Search for the cell housing the specified text and yield its [X, Y] center coordinate. 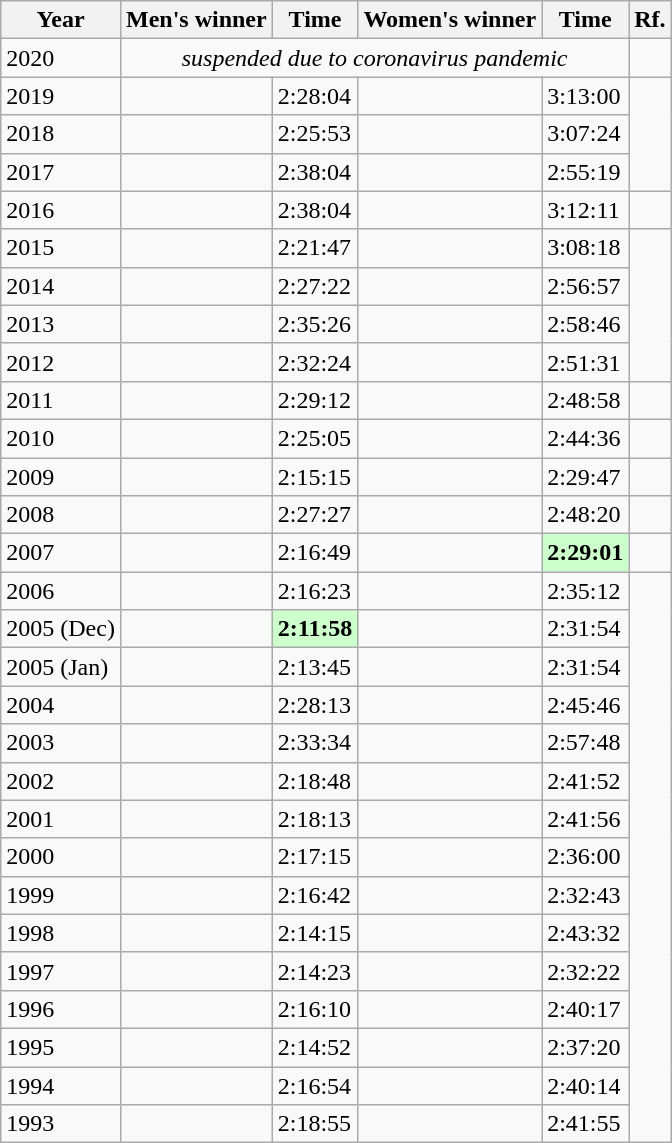
2:18:13 [315, 819]
2:35:12 [586, 591]
2:25:53 [315, 134]
2:16:49 [315, 553]
Rf. [650, 20]
2:57:48 [586, 743]
2:55:19 [586, 172]
2007 [61, 553]
Women's winner [450, 20]
2011 [61, 400]
1994 [61, 1085]
2:35:26 [315, 324]
2:25:05 [315, 438]
2:16:54 [315, 1085]
2:13:45 [315, 667]
2014 [61, 286]
2:27:22 [315, 286]
2008 [61, 515]
1997 [61, 971]
Men's winner [196, 20]
2:41:52 [586, 781]
2017 [61, 172]
2:29:47 [586, 477]
2:14:23 [315, 971]
2:41:55 [586, 1124]
2:17:15 [315, 857]
2:18:55 [315, 1124]
2003 [61, 743]
2:58:46 [586, 324]
Year [61, 20]
2:29:01 [586, 553]
1998 [61, 933]
2:40:14 [586, 1085]
2020 [61, 58]
2:36:00 [586, 857]
2:45:46 [586, 705]
2:56:57 [586, 286]
2006 [61, 591]
2018 [61, 134]
2005 (Jan) [61, 667]
2:32:43 [586, 895]
2:37:20 [586, 1047]
2000 [61, 857]
2:32:24 [315, 362]
3:07:24 [586, 134]
2019 [61, 96]
2:44:36 [586, 438]
3:08:18 [586, 248]
2:21:47 [315, 248]
2:15:15 [315, 477]
2:33:34 [315, 743]
2:28:04 [315, 96]
2:16:23 [315, 591]
2:48:58 [586, 400]
2:48:20 [586, 515]
2004 [61, 705]
2012 [61, 362]
3:12:11 [586, 210]
2:16:10 [315, 1009]
2:16:42 [315, 895]
2:43:32 [586, 933]
2:28:13 [315, 705]
2:41:56 [586, 819]
2:29:12 [315, 400]
2:32:22 [586, 971]
2013 [61, 324]
2:11:58 [315, 629]
1993 [61, 1124]
2005 (Dec) [61, 629]
2:14:15 [315, 933]
2:40:17 [586, 1009]
3:13:00 [586, 96]
2:51:31 [586, 362]
2002 [61, 781]
2:18:48 [315, 781]
1999 [61, 895]
2015 [61, 248]
1996 [61, 1009]
2009 [61, 477]
2016 [61, 210]
suspended due to coronavirus pandemic [374, 58]
1995 [61, 1047]
2:27:27 [315, 515]
2:14:52 [315, 1047]
2001 [61, 819]
2010 [61, 438]
